Determine the (X, Y) coordinate at the center of the cell enclosing the given text.  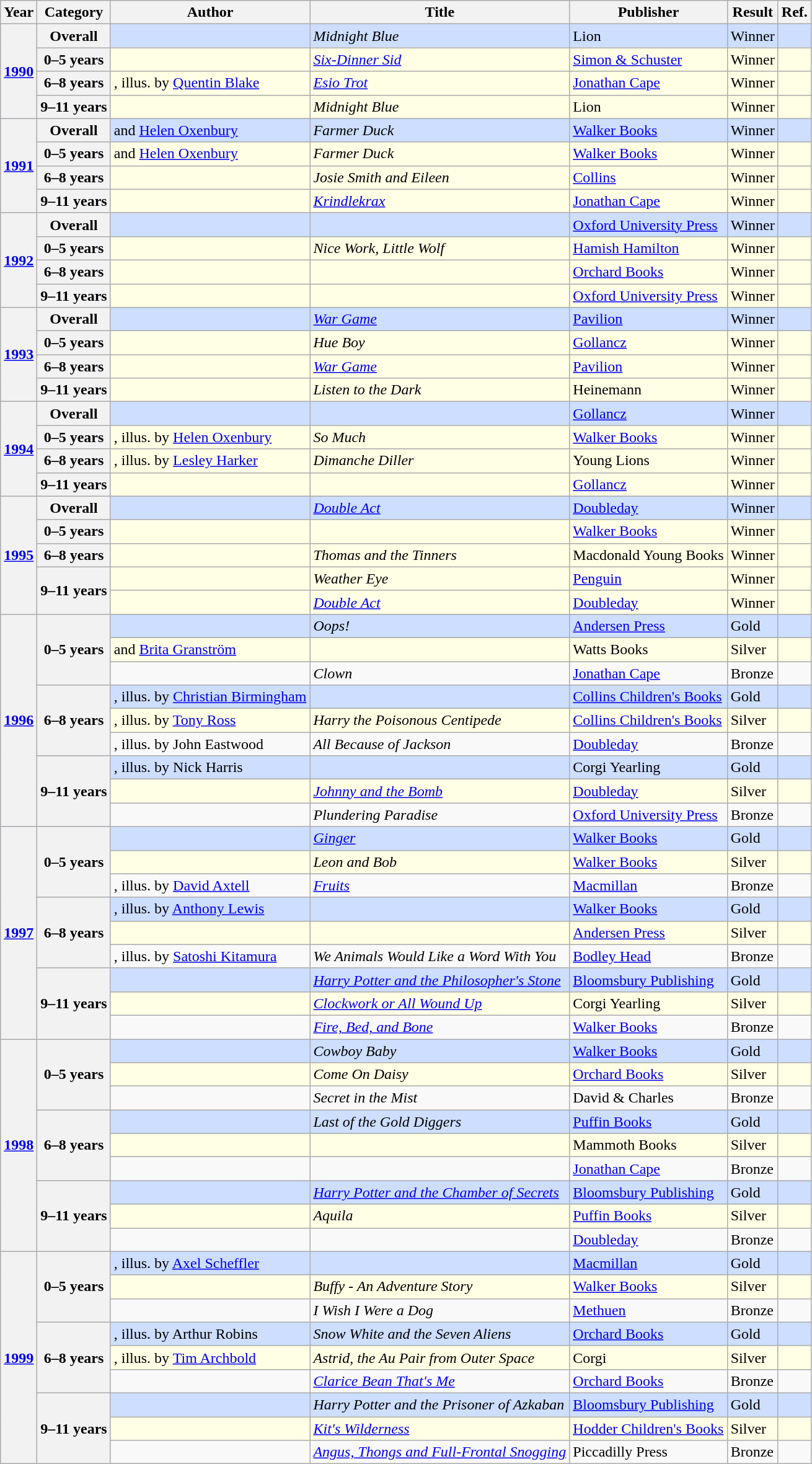
, illus. by Tony Ross (210, 721)
We Animals Would Like a Word With You (440, 956)
and Brita Granström (210, 649)
Macdonald Young Books (648, 555)
David & Charles (648, 1098)
Harry the Poisonous Centipede (440, 721)
Weather Eye (440, 579)
Harry Potter and the Prisoner of Azkaban (440, 1404)
Simon & Schuster (648, 60)
Penguin (648, 579)
, illus. by Axel Scheffler (210, 1263)
, illus. by David Axtell (210, 885)
1997 (19, 933)
Hodder Children's Books (648, 1428)
Young Lions (648, 461)
1995 (19, 555)
So Much (440, 437)
Heinemann (648, 390)
Hamish Hamilton (648, 248)
Astrid, the Au Pair from Outer Space (440, 1357)
Author (210, 12)
Methuen (648, 1310)
, illus. by Tim Archbold (210, 1357)
Thomas and the Tinners (440, 555)
1999 (19, 1358)
, illus. by Lesley Harker (210, 461)
Harry Potter and the Chamber of Secrets (440, 1192)
Category (74, 12)
, illus. by Helen Oxenbury (210, 437)
1998 (19, 1146)
All Because of Jackson (440, 744)
Hue Boy (440, 343)
, illus. by Arthur Robins (210, 1334)
Angus, Thongs and Full-Frontal Snogging (440, 1452)
Last of the Gold Diggers (440, 1122)
Six-Dinner Sid (440, 60)
Nice Work, Little Wolf (440, 248)
1991 (19, 166)
Leon and Bob (440, 862)
Oops! (440, 626)
Title (440, 12)
, illus. by Satoshi Kitamura (210, 956)
Secret in the Mist (440, 1098)
, illus. by Quentin Blake (210, 83)
Fruits (440, 885)
Fire, Bed, and Bone (440, 1027)
Aquila (440, 1216)
Krindlekrax (440, 201)
1992 (19, 260)
, illus. by John Eastwood (210, 744)
I Wish I Were a Dog (440, 1310)
Snow White and the Seven Aliens (440, 1334)
Mammoth Books (648, 1145)
, illus. by Christian Birmingham (210, 697)
1996 (19, 721)
Come On Daisy (440, 1075)
1994 (19, 449)
Kit's Wilderness (440, 1428)
, illus. by Nick Harris (210, 768)
1990 (19, 71)
Piccadilly Press (648, 1452)
Corgi (648, 1357)
Year (19, 12)
Result (752, 12)
Publisher (648, 12)
Clockwork or All Wound Up (440, 1003)
Buffy - An Adventure Story (440, 1287)
Harry Potter and the Philosopher's Stone (440, 980)
Plundering Paradise (440, 815)
Watts Books (648, 649)
Collins (648, 177)
Ref. (795, 12)
, illus. by Anthony Lewis (210, 909)
Esio Trot (440, 83)
Ginger (440, 838)
Listen to the Dark (440, 390)
Johnny and the Bomb (440, 791)
Dimanche Diller (440, 461)
Clown (440, 673)
Bodley Head (648, 956)
Cowboy Baby (440, 1051)
Clarice Bean That's Me (440, 1381)
Josie Smith and Eileen (440, 177)
1993 (19, 355)
